Locate the cell with the specified text and output its (X, Y) center coordinate. 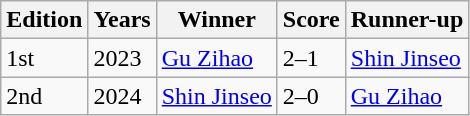
2024 (122, 96)
1st (44, 58)
Years (122, 20)
Edition (44, 20)
Runner-up (407, 20)
2–0 (311, 96)
Winner (216, 20)
2nd (44, 96)
2–1 (311, 58)
2023 (122, 58)
Score (311, 20)
